Identify which cell holds the provided text, then report its (X, Y) central coordinate. 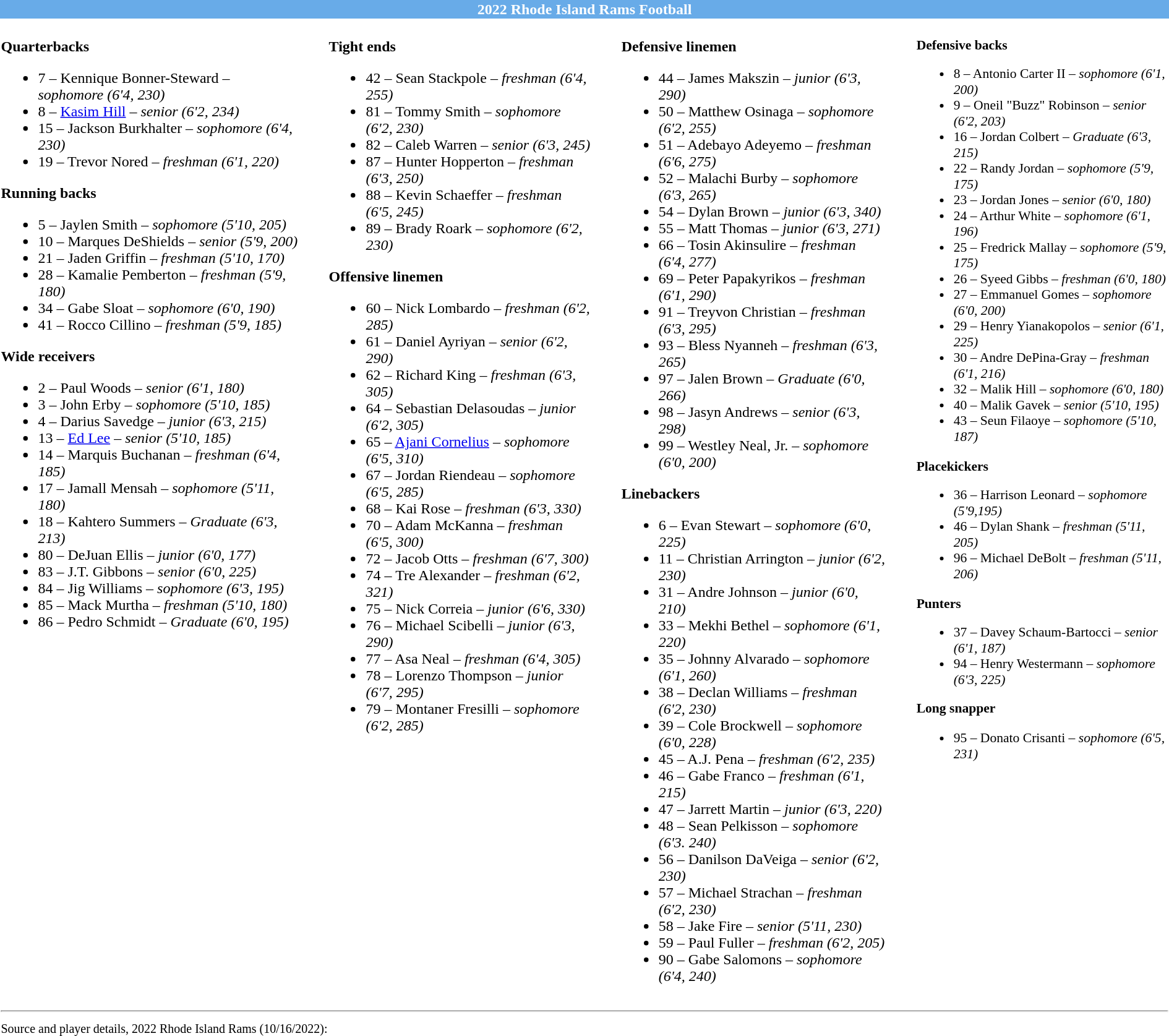
2022 Rhode Island Rams Football (584, 9)
